Pinpoint the cell where the given text exists, returning its [x, y] midpoint coordinate. 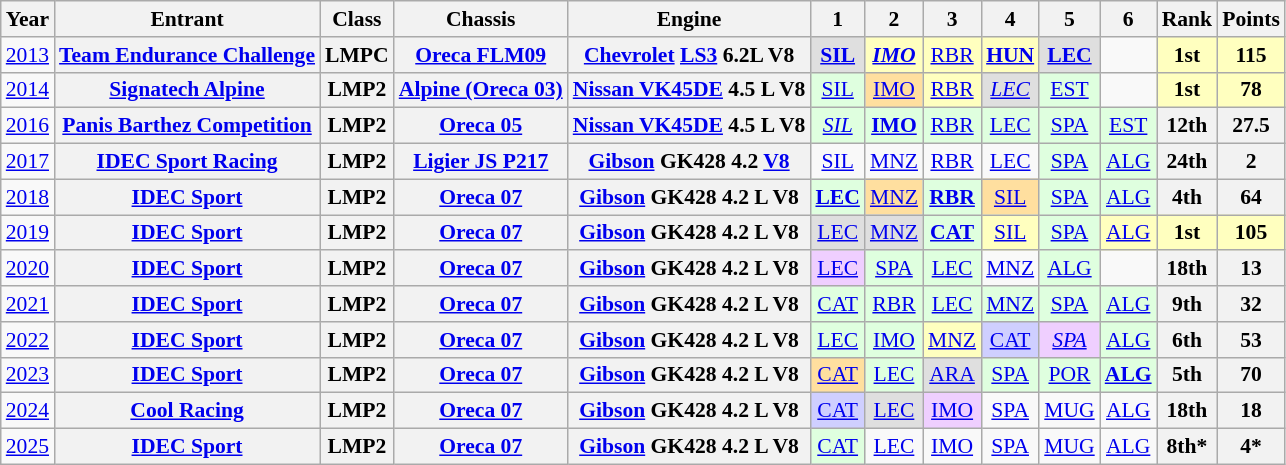
LMPC [357, 55]
Signatech Alpine [187, 90]
2013 [28, 55]
32 [1251, 304]
27.5 [1251, 126]
2023 [28, 375]
64 [1251, 197]
Points [1251, 19]
70 [1251, 375]
2019 [28, 233]
1 [838, 19]
HUN [1010, 55]
6th [1188, 340]
Team Endurance Challenge [187, 55]
2014 [28, 90]
3 [952, 19]
Ligier JS P217 [481, 162]
Class [357, 19]
2021 [28, 304]
Entrant [187, 19]
4 [1010, 19]
Chassis [481, 19]
ARA [952, 375]
8th* [1188, 447]
18 [1251, 411]
Rank [1188, 19]
105 [1251, 233]
2024 [28, 411]
2020 [28, 269]
13 [1251, 269]
Year [28, 19]
Oreca FLM09 [481, 55]
115 [1251, 55]
2022 [28, 340]
2025 [28, 447]
4th [1188, 197]
Gibson GK428 4.2 V8 [690, 162]
IDEC Sport Racing [187, 162]
2016 [28, 126]
24th [1188, 162]
4* [1251, 447]
Cool Racing [187, 411]
Chevrolet LS3 6.2L V8 [690, 55]
Oreca 05 [481, 126]
6 [1128, 19]
5th [1188, 375]
2018 [28, 197]
Panis Barthez Competition [187, 126]
53 [1251, 340]
78 [1251, 90]
9th [1188, 304]
Alpine (Oreca 03) [481, 90]
Engine [690, 19]
12th [1188, 126]
5 [1070, 19]
2017 [28, 162]
POR [1070, 375]
